Extract the (X, Y) coordinate from the center of the cell holding the provided text.  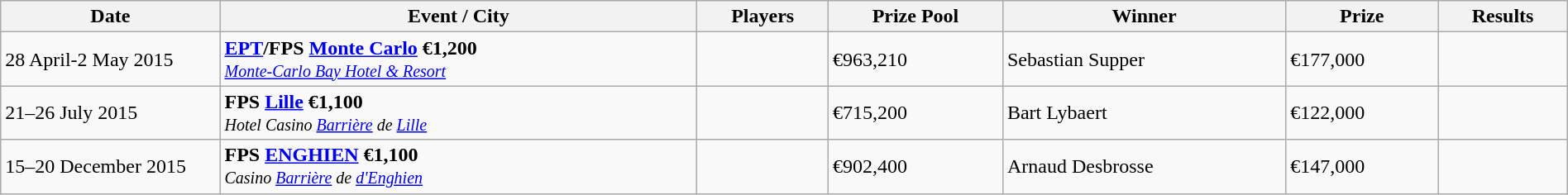
Bart Lybaert (1144, 112)
Prize (1362, 17)
Date (111, 17)
15–20 December 2015 (111, 167)
Results (1503, 17)
€715,200 (916, 112)
€147,000 (1362, 167)
EPT/FPS Monte Carlo €1,200Monte-Carlo Bay Hotel & Resort (458, 59)
€177,000 (1362, 59)
Event / City (458, 17)
Arnaud Desbrosse (1144, 167)
FPS ENGHIEN €1,100Casino Barrière de d'Enghien (458, 167)
Prize Pool (916, 17)
Winner (1144, 17)
€902,400 (916, 167)
Sebastian Supper (1144, 59)
21–26 July 2015 (111, 112)
€122,000 (1362, 112)
28 April-2 May 2015 (111, 59)
FPS Lille €1,100Hotel Casino Barrière de Lille (458, 112)
Players (762, 17)
€963,210 (916, 59)
